Provide the (x, y) coordinate of the cell's center where the given text is located.  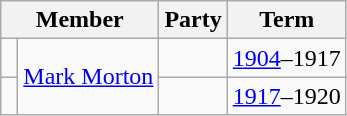
Party (193, 20)
1917–1920 (286, 96)
Mark Morton (88, 77)
Member (80, 20)
1904–1917 (286, 58)
Term (286, 20)
